Identify which cell holds the provided text, then report its (X, Y) central coordinate. 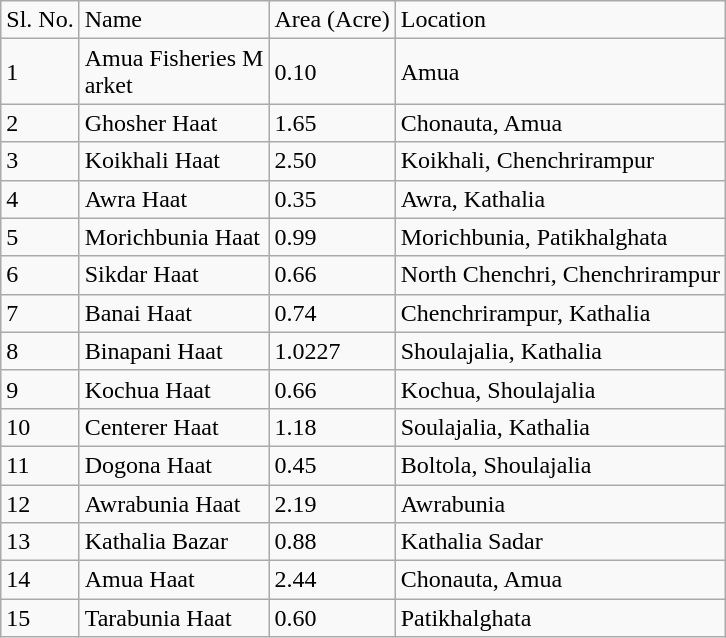
1.65 (332, 123)
Awrabunia (560, 503)
Patikhalghata (560, 618)
0.99 (332, 237)
Kochua Haat (174, 389)
0.35 (332, 199)
Boltola, Shoulajalia (560, 465)
Binapani Haat (174, 351)
9 (40, 389)
3 (40, 161)
Location (560, 20)
Amua Haat (174, 580)
Kochua, Shoulajalia (560, 389)
Kathalia Sadar (560, 542)
2.19 (332, 503)
15 (40, 618)
Koikhali, Chenchrirampur (560, 161)
Sikdar Haat (174, 275)
North Chenchri, Chenchrirampur (560, 275)
5 (40, 237)
1 (40, 72)
Sl. No. (40, 20)
12 (40, 503)
Chenchrirampur, Kathalia (560, 313)
Amua (560, 72)
Morichbunia, Patikhalghata (560, 237)
Soulajalia, Kathalia (560, 427)
Banai Haat (174, 313)
6 (40, 275)
7 (40, 313)
14 (40, 580)
11 (40, 465)
0.74 (332, 313)
2.50 (332, 161)
2.44 (332, 580)
10 (40, 427)
0.88 (332, 542)
Kathalia Bazar (174, 542)
Awra, Kathalia (560, 199)
13 (40, 542)
1.18 (332, 427)
Morichbunia Haat (174, 237)
2 (40, 123)
Awrabunia Haat (174, 503)
Amua Fisheries Market (174, 72)
Dogona Haat (174, 465)
8 (40, 351)
4 (40, 199)
Koikhali Haat (174, 161)
0.10 (332, 72)
0.45 (332, 465)
Centerer Haat (174, 427)
1.0227 (332, 351)
Ghosher Haat (174, 123)
Name (174, 20)
0.60 (332, 618)
Awra Haat (174, 199)
Shoulajalia, Kathalia (560, 351)
Tarabunia Haat (174, 618)
Area (Acre) (332, 20)
